For the text-containing cell, return its midpoint in (X, Y) coordinate format. 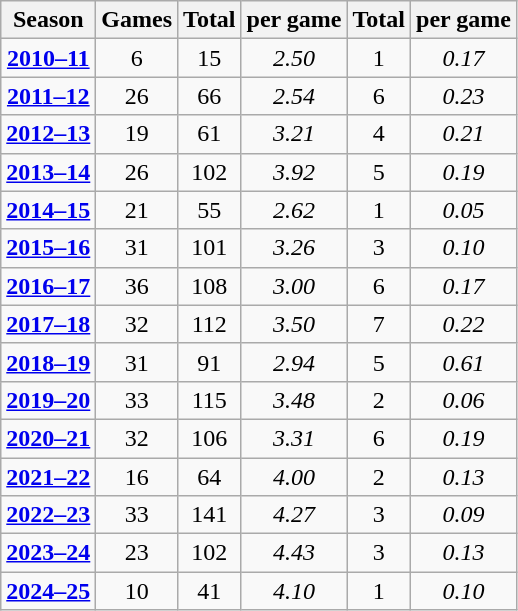
4.00 (294, 477)
Season (48, 20)
2017–18 (48, 324)
16 (137, 477)
108 (210, 286)
2011–12 (48, 96)
115 (210, 400)
2014–15 (48, 210)
2021–22 (48, 477)
4.27 (294, 515)
2022–23 (48, 515)
106 (210, 438)
23 (137, 553)
3.92 (294, 172)
2015–16 (48, 248)
2018–19 (48, 362)
2.94 (294, 362)
0.06 (464, 400)
2016–17 (48, 286)
2012–13 (48, 134)
4.10 (294, 591)
36 (137, 286)
Games (137, 20)
3.00 (294, 286)
15 (210, 58)
4.43 (294, 553)
55 (210, 210)
3.26 (294, 248)
0.22 (464, 324)
0.21 (464, 134)
4 (379, 134)
112 (210, 324)
64 (210, 477)
41 (210, 591)
2.54 (294, 96)
3.21 (294, 134)
101 (210, 248)
2.62 (294, 210)
0.05 (464, 210)
3.31 (294, 438)
2010–11 (48, 58)
19 (137, 134)
91 (210, 362)
10 (137, 591)
0.23 (464, 96)
61 (210, 134)
3.50 (294, 324)
141 (210, 515)
7 (379, 324)
3.48 (294, 400)
2023–24 (48, 553)
0.09 (464, 515)
0.61 (464, 362)
2.50 (294, 58)
2024–25 (48, 591)
2019–20 (48, 400)
66 (210, 96)
2013–14 (48, 172)
21 (137, 210)
2020–21 (48, 438)
